Identify which cell holds the provided text, then report its [X, Y] central coordinate. 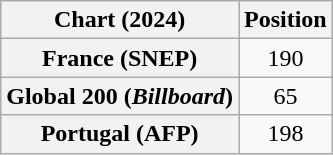
Position [285, 20]
65 [285, 96]
198 [285, 134]
Chart (2024) [120, 20]
Global 200 (Billboard) [120, 96]
190 [285, 58]
Portugal (AFP) [120, 134]
France (SNEP) [120, 58]
